Return (X, Y) of the center of cell containing provided text 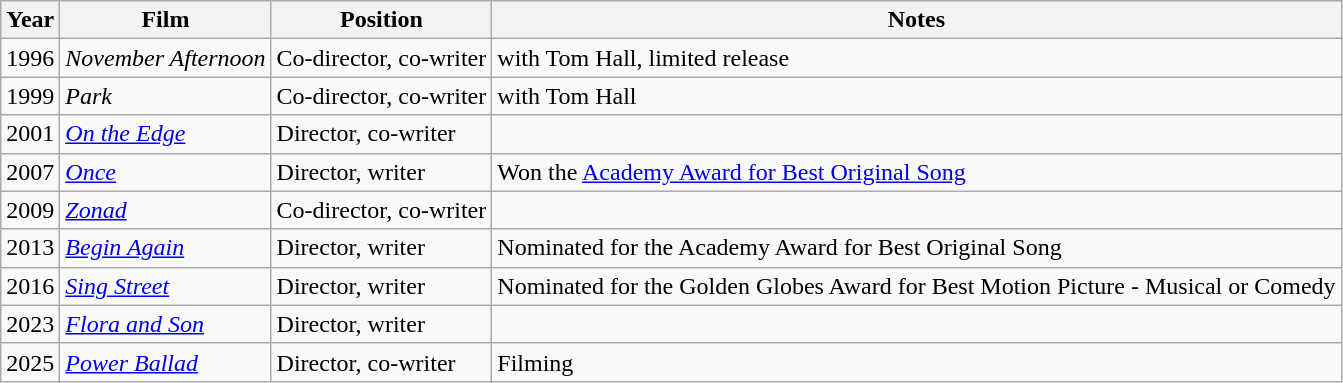
Position (382, 20)
Year (30, 20)
On the Edge (166, 134)
Flora and Son (166, 324)
1999 (30, 96)
2001 (30, 134)
2007 (30, 172)
Filming (916, 362)
Notes (916, 20)
November Afternoon (166, 58)
1996 (30, 58)
Nominated for the Academy Award for Best Original Song (916, 248)
Begin Again (166, 248)
with Tom Hall (916, 96)
Won the Academy Award for Best Original Song (916, 172)
Sing Street (166, 286)
2013 (30, 248)
Power Ballad (166, 362)
Once (166, 172)
Film (166, 20)
2009 (30, 210)
with Tom Hall, limited release (916, 58)
Zonad (166, 210)
2023 (30, 324)
2016 (30, 286)
Nominated for the Golden Globes Award for Best Motion Picture - Musical or Comedy (916, 286)
Park (166, 96)
2025 (30, 362)
